Scan for the cell matching the given text and deliver its (X, Y) coordinate at center. 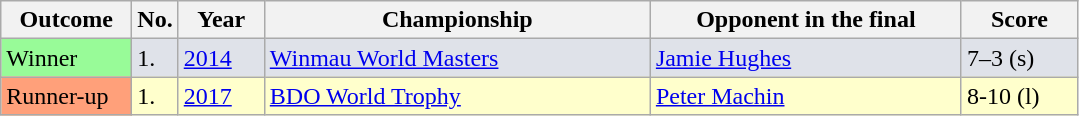
Runner-up (66, 96)
2014 (221, 58)
Jamie Hughes (806, 58)
7–3 (s) (1019, 58)
Outcome (66, 20)
2017 (221, 96)
8-10 (l) (1019, 96)
No. (155, 20)
Peter Machin (806, 96)
Championship (457, 20)
Score (1019, 20)
Winmau World Masters (457, 58)
BDO World Trophy (457, 96)
Year (221, 20)
Winner (66, 58)
Opponent in the final (806, 20)
